For the text-containing cell, return its midpoint in (x, y) coordinate format. 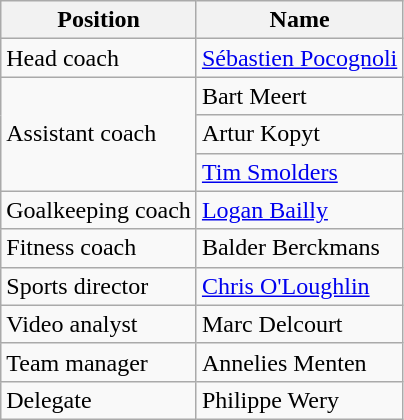
Sports director (99, 286)
Balder Berckmans (299, 248)
Fitness coach (99, 248)
Sébastien Pocognoli (299, 58)
Assistant coach (99, 134)
Name (299, 20)
Bart Meert (299, 96)
Philippe Wery (299, 400)
Logan Bailly (299, 210)
Goalkeeping coach (99, 210)
Position (99, 20)
Delegate (99, 400)
Tim Smolders (299, 172)
Annelies Menten (299, 362)
Head coach (99, 58)
Team manager (99, 362)
Video analyst (99, 324)
Artur Kopyt (299, 134)
Marc Delcourt (299, 324)
Chris O'Loughlin (299, 286)
